Output the [X, Y] coordinate of the center of the cell containing the given text.  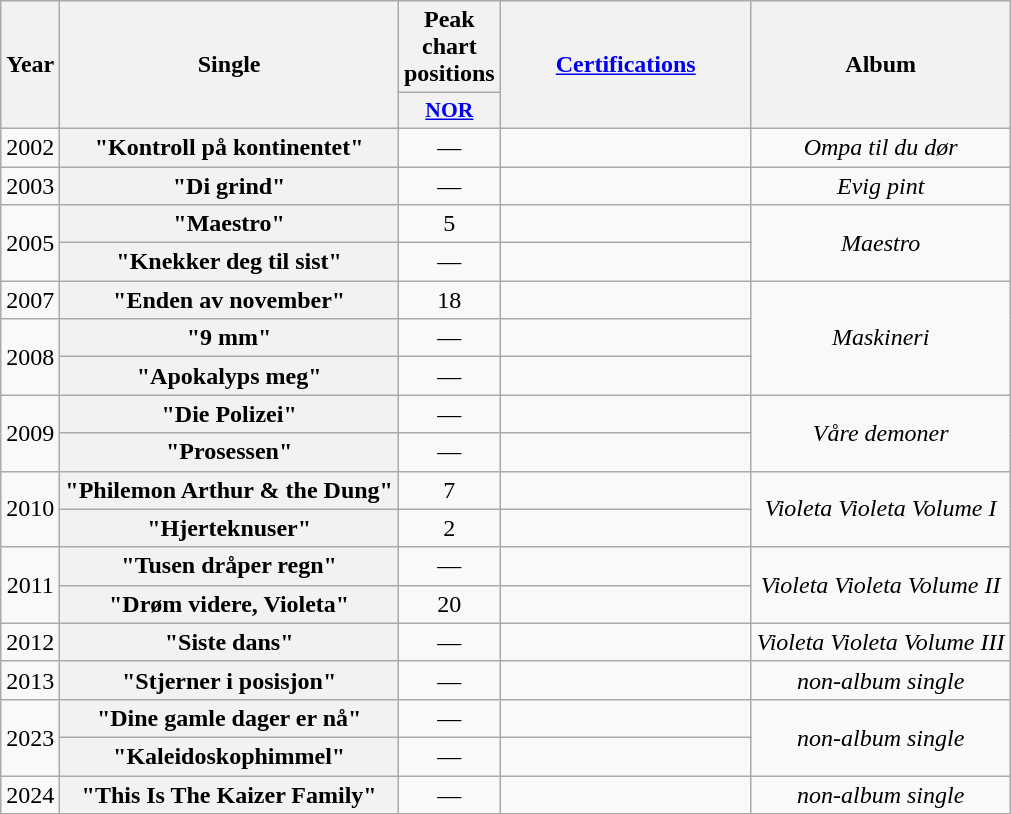
Maestro [880, 243]
2007 [30, 300]
"This Is The Kaizer Family" [230, 795]
"Kaleidoskophimmel" [230, 756]
2024 [30, 795]
Peak chart positions [449, 47]
"Knekker deg til sist" [230, 262]
"Hjerteknuser" [230, 528]
Våre demoner [880, 433]
7 [449, 490]
"Enden av november" [230, 300]
Maskineri [880, 338]
"Siste dans" [230, 642]
Violeta Violeta Volume III [880, 642]
"Di grind" [230, 185]
Violeta Violeta Volume I [880, 509]
2003 [30, 185]
2010 [30, 509]
NOR [449, 111]
Violeta Violeta Volume II [880, 585]
18 [449, 300]
"9 mm" [230, 338]
"Kontroll på kontinentet" [230, 147]
"Dine gamle dager er nå" [230, 718]
"Maestro" [230, 224]
20 [449, 604]
"Stjerner i posisjon" [230, 680]
2011 [30, 585]
Ompa til du dør [880, 147]
"Philemon Arthur & the Dung" [230, 490]
2 [449, 528]
2012 [30, 642]
"Drøm videre, Violeta" [230, 604]
2008 [30, 357]
2023 [30, 737]
2013 [30, 680]
Year [30, 65]
"Prosessen" [230, 452]
Certifications [626, 65]
2002 [30, 147]
"Die Polizei" [230, 414]
Single [230, 65]
2005 [30, 243]
5 [449, 224]
Album [880, 65]
"Tusen dråper regn" [230, 566]
Evig pint [880, 185]
"Apokalyps meg" [230, 376]
2009 [30, 433]
